Search for the cell housing the specified text and yield its [x, y] center coordinate. 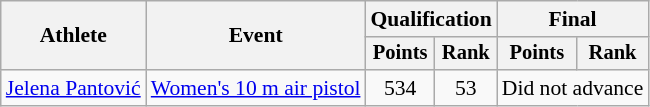
Final [573, 19]
Athlete [74, 36]
Event [256, 36]
Did not advance [573, 88]
Qualification [430, 19]
Women's 10 m air pistol [256, 88]
53 [466, 88]
Jelena Pantović [74, 88]
534 [400, 88]
